For the text-containing cell, return its midpoint in (x, y) coordinate format. 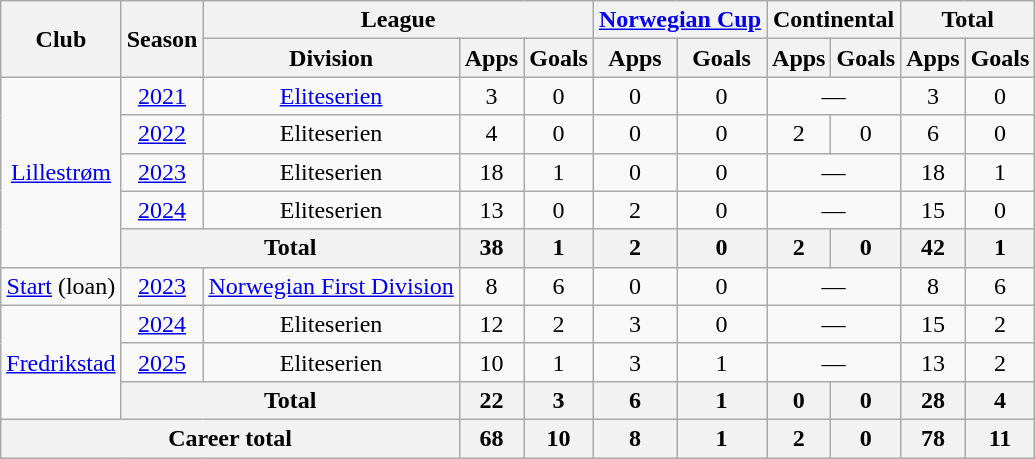
2025 (162, 362)
Lillestrøm (61, 172)
Start (loan) (61, 286)
Career total (230, 438)
Continental (834, 20)
League (398, 20)
22 (491, 400)
2022 (162, 134)
42 (933, 248)
Season (162, 39)
Norwegian Cup (680, 20)
28 (933, 400)
11 (1000, 438)
12 (491, 324)
38 (491, 248)
68 (491, 438)
Norwegian First Division (331, 286)
Fredrikstad (61, 362)
Division (331, 58)
2021 (162, 96)
78 (933, 438)
Club (61, 39)
